Detect which cell encompasses the target text, then output its (X, Y) center coordinate. 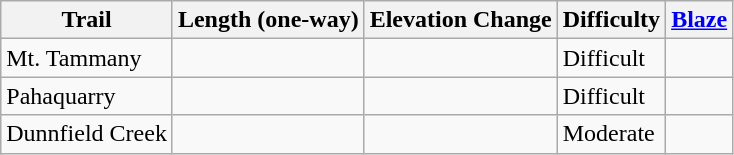
Dunnfield Creek (87, 134)
Mt. Tammany (87, 58)
Elevation Change (460, 20)
Blaze (700, 20)
Pahaquarry (87, 96)
Trail (87, 20)
Difficulty (611, 20)
Length (one-way) (268, 20)
Moderate (611, 134)
